Pinpoint the cell where the given text exists, returning its [x, y] midpoint coordinate. 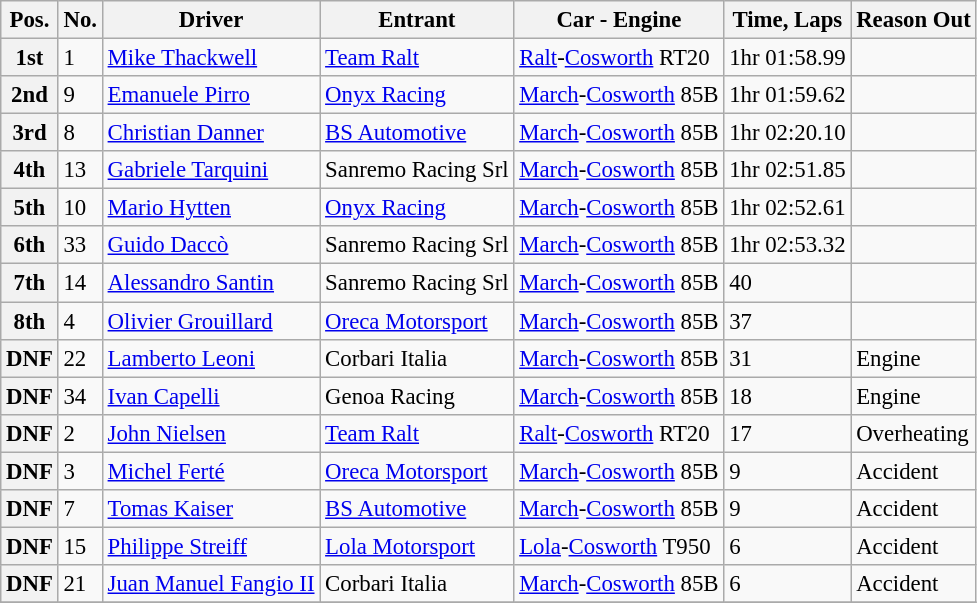
15 [80, 546]
17 [788, 433]
Mike Thackwell [211, 58]
Entrant [417, 20]
14 [80, 283]
31 [788, 358]
3rd [30, 133]
John Nielsen [211, 433]
1hr 02:52.61 [788, 208]
Guido Daccò [211, 245]
6th [30, 245]
10 [80, 208]
Ivan Capelli [211, 396]
Emanuele Pirro [211, 95]
2nd [30, 95]
8th [30, 321]
Philippe Streiff [211, 546]
5th [30, 208]
Alessandro Santin [211, 283]
Driver [211, 20]
1hr 01:59.62 [788, 95]
Tomas Kaiser [211, 509]
7 [80, 509]
Christian Danner [211, 133]
Lola-Cosworth T950 [619, 546]
18 [788, 396]
8 [80, 133]
13 [80, 170]
Mario Hytten [211, 208]
Lola Motorsport [417, 546]
Car - Engine [619, 20]
Pos. [30, 20]
40 [788, 283]
34 [80, 396]
21 [80, 584]
37 [788, 321]
Lamberto Leoni [211, 358]
Gabriele Tarquini [211, 170]
1st [30, 58]
1 [80, 58]
4th [30, 170]
7th [30, 283]
No. [80, 20]
Overheating [914, 433]
Reason Out [914, 20]
Genoa Racing [417, 396]
1hr 01:58.99 [788, 58]
3 [80, 471]
4 [80, 321]
33 [80, 245]
Juan Manuel Fangio II [211, 584]
22 [80, 358]
Olivier Grouillard [211, 321]
1hr 02:51.85 [788, 170]
1hr 02:53.32 [788, 245]
Time, Laps [788, 20]
Michel Ferté [211, 471]
2 [80, 433]
1hr 02:20.10 [788, 133]
